Output the (X, Y) coordinate of the center of the cell containing the given text.  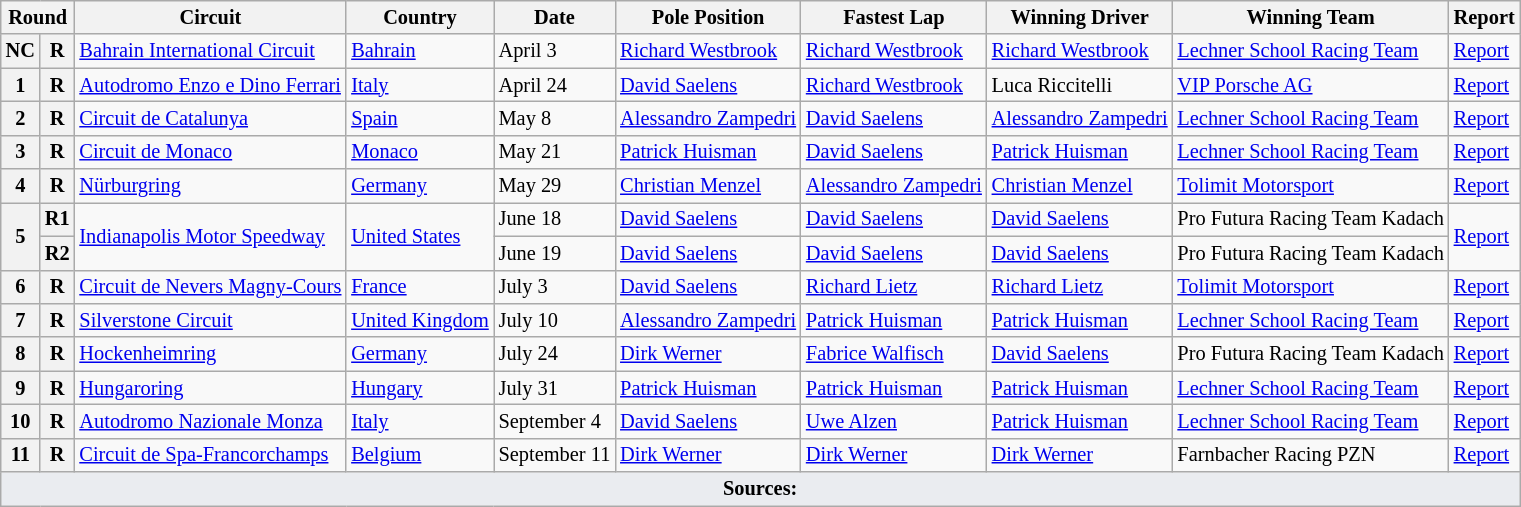
Belgium (420, 455)
11 (20, 455)
September 4 (555, 421)
Winning Driver (1080, 17)
7 (20, 320)
France (420, 287)
Autodromo Nazionale Monza (210, 421)
Round (38, 17)
Hungary (420, 388)
Nürburgring (210, 186)
Fastest Lap (894, 17)
Luca Riccitelli (1080, 85)
Indianapolis Motor Speedway (210, 236)
June 18 (555, 219)
United States (420, 236)
Pole Position (708, 17)
Circuit de Catalunya (210, 118)
Hockenheimring (210, 354)
May 8 (555, 118)
Spain (420, 118)
Hungaroring (210, 388)
R2 (58, 253)
April 24 (555, 85)
Circuit de Monaco (210, 152)
10 (20, 421)
5 (20, 236)
Bahrain (420, 51)
July 10 (555, 320)
Circuit de Spa-Francorchamps (210, 455)
9 (20, 388)
VIP Porsche AG (1311, 85)
Monaco (420, 152)
Winning Team (1311, 17)
July 24 (555, 354)
June 19 (555, 253)
2 (20, 118)
September 11 (555, 455)
Autodromo Enzo e Dino Ferrari (210, 85)
United Kingdom (420, 320)
3 (20, 152)
May 29 (555, 186)
Bahrain International Circuit (210, 51)
Fabrice Walfisch (894, 354)
May 21 (555, 152)
April 3 (555, 51)
Circuit de Nevers Magny-Cours (210, 287)
Circuit (210, 17)
Sources: (760, 489)
Uwe Alzen (894, 421)
6 (20, 287)
4 (20, 186)
NC (20, 51)
1 (20, 85)
Farnbacher Racing PZN (1311, 455)
8 (20, 354)
Silverstone Circuit (210, 320)
July 31 (555, 388)
Country (420, 17)
R1 (58, 219)
Date (555, 17)
July 3 (555, 287)
